From the cell containing the given text, extract its center point as (X, Y) coordinate. 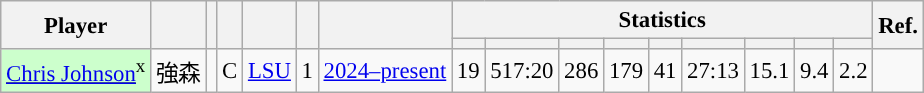
41 (664, 71)
2.2 (854, 71)
C (230, 71)
Player (76, 25)
9.4 (814, 71)
LSU (270, 71)
Ref. (898, 25)
2024–present (384, 71)
179 (626, 71)
Chris Johnsonx (76, 71)
強森 (179, 71)
27:13 (714, 71)
286 (582, 71)
Statistics (662, 20)
1 (307, 71)
517:20 (522, 71)
15.1 (769, 71)
19 (468, 71)
